Search for the cell housing the specified text and yield its (x, y) center coordinate. 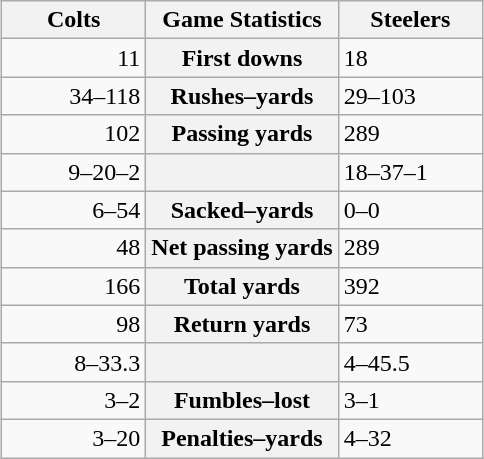
Net passing yards (242, 248)
Rushes–yards (242, 96)
Penalties–yards (242, 438)
18–37–1 (410, 172)
34–118 (73, 96)
Return yards (242, 324)
Fumbles–lost (242, 400)
29–103 (410, 96)
3–20 (73, 438)
Passing yards (242, 134)
73 (410, 324)
11 (73, 58)
102 (73, 134)
4–32 (410, 438)
Sacked–yards (242, 210)
166 (73, 286)
Colts (73, 20)
First downs (242, 58)
8–33.3 (73, 362)
0–0 (410, 210)
3–1 (410, 400)
392 (410, 286)
Total yards (242, 286)
98 (73, 324)
6–54 (73, 210)
4–45.5 (410, 362)
Steelers (410, 20)
48 (73, 248)
3–2 (73, 400)
Game Statistics (242, 20)
18 (410, 58)
9–20–2 (73, 172)
